Provide the [x, y] coordinate of the cell's center where the given text is located.  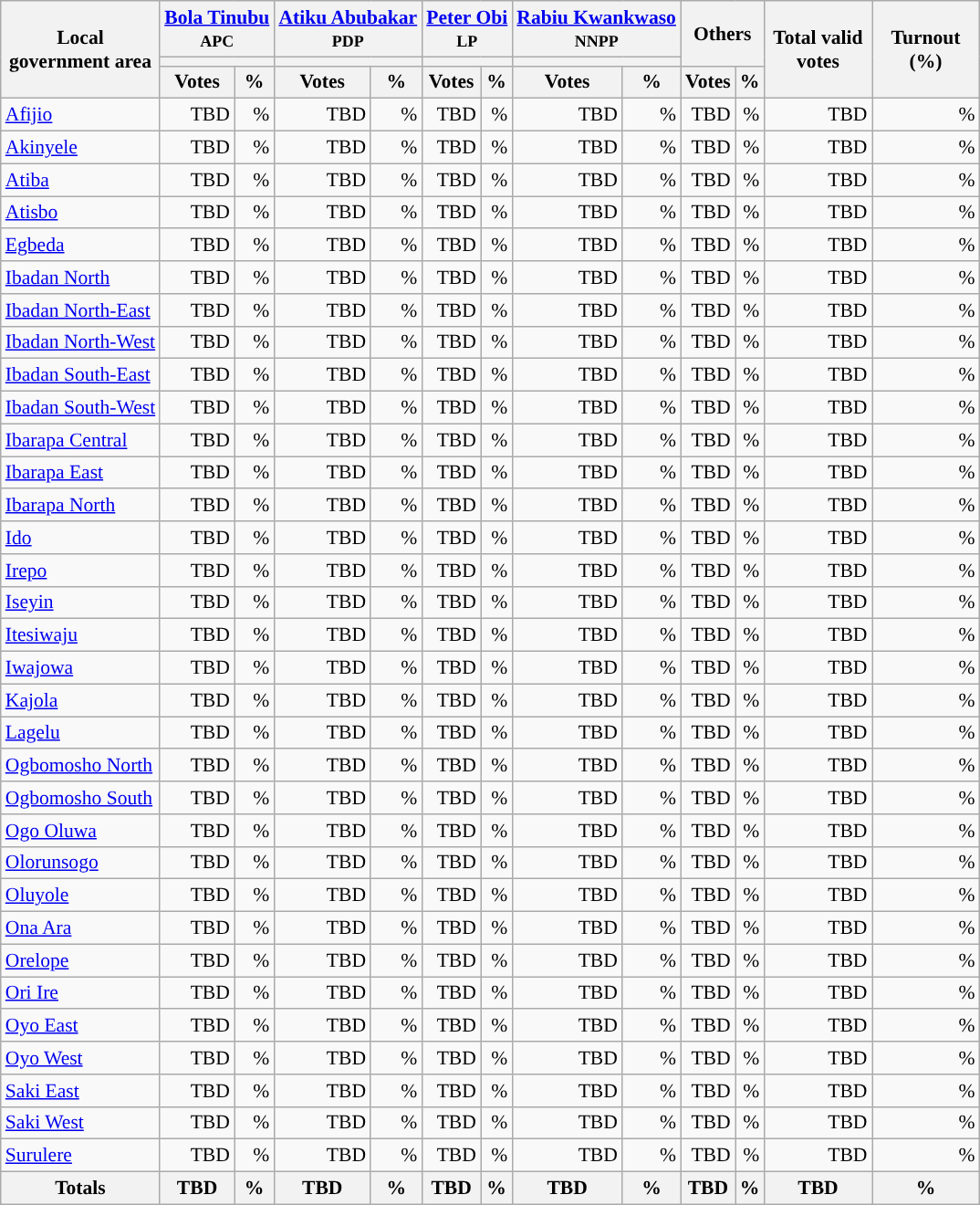
Ibarapa North [80, 506]
Afijio [80, 115]
Ogbomosho North [80, 766]
Kajola [80, 700]
Rabiu KwankwasoNNPP [597, 29]
Ibarapa Central [80, 440]
Oluyole [80, 896]
Ibadan South-West [80, 408]
Iwajowa [80, 668]
Egbeda [80, 246]
Surulere [80, 1156]
Olorunsogo [80, 863]
Ori Ire [80, 993]
Lagelu [80, 733]
Total valid votes [818, 49]
Itesiwaju [80, 635]
Atisbo [80, 213]
Ogo Oluwa [80, 831]
Saki East [80, 1091]
Local government area [80, 49]
Saki West [80, 1123]
Ibarapa East [80, 473]
Turnout (%) [926, 49]
Atiba [80, 180]
Bola TinubuAPC [217, 29]
Totals [80, 1189]
Akinyele [80, 148]
Oyo West [80, 1058]
Ibadan North-East [80, 310]
Ona Ara [80, 928]
Ibadan North-West [80, 342]
Irepo [80, 571]
Peter ObiLP [467, 29]
Ibadan North [80, 278]
Ibadan South-East [80, 375]
Atiku AbubakarPDP [348, 29]
Iseyin [80, 602]
Orelope [80, 960]
Others [723, 33]
Oyo East [80, 1026]
Ido [80, 538]
Ogbomosho South [80, 798]
